Capture the cell that displays the provided text and extract its (X, Y) central coordinate. 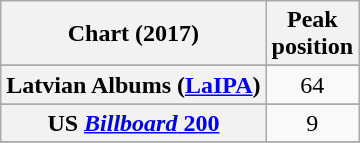
Chart (2017) (134, 34)
Latvian Albums (LaIPA) (134, 85)
Peak position (312, 34)
US Billboard 200 (134, 123)
64 (312, 85)
9 (312, 123)
